Pinpoint the cell where the given text exists, returning its (x, y) midpoint coordinate. 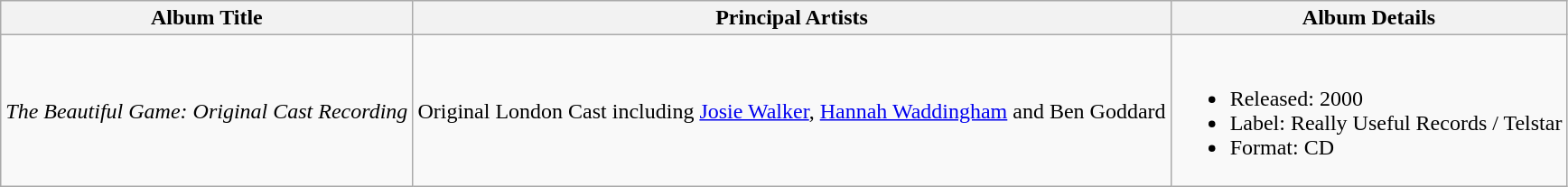
Original London Cast including Josie Walker, Hannah Waddingham and Ben Goddard (791, 110)
Album Details (1369, 18)
Album Title (207, 18)
The Beautiful Game: Original Cast Recording (207, 110)
Principal Artists (791, 18)
Released: 2000Label: Really Useful Records / TelstarFormat: CD (1369, 110)
